Return the [x, y] coordinate for the center point of the cell that contains the specified text.  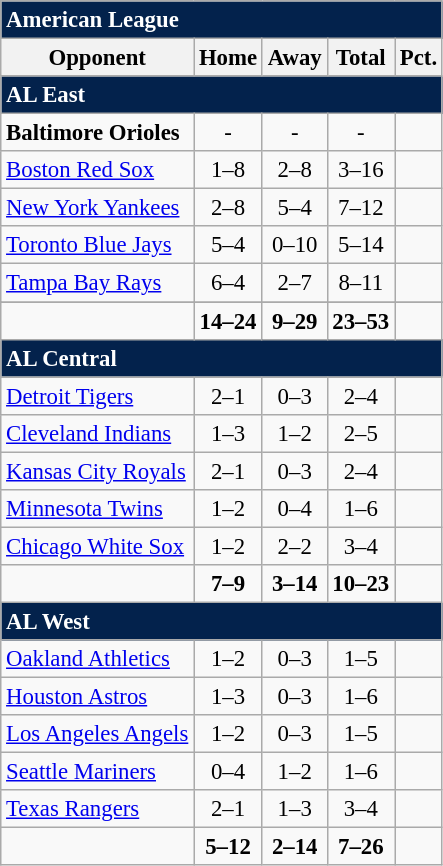
Houston Astros [98, 697]
2–7 [294, 283]
Baltimore Orioles [98, 133]
7–26 [361, 847]
American League [222, 20]
Oakland Athletics [98, 659]
23–53 [361, 321]
2–2 [294, 546]
2–5 [361, 433]
Toronto Blue Jays [98, 245]
AL East [222, 95]
3–16 [361, 170]
New York Yankees [98, 208]
2–14 [294, 847]
Cleveland Indians [98, 433]
5–12 [228, 847]
8–11 [361, 283]
Home [228, 58]
Chicago White Sox [98, 546]
AL Central [222, 358]
7–9 [228, 584]
Total [361, 58]
0–10 [294, 245]
14–24 [228, 321]
Minnesota Twins [98, 509]
3–14 [294, 584]
1–8 [228, 170]
Kansas City Royals [98, 471]
Boston Red Sox [98, 170]
Seattle Mariners [98, 772]
Los Angeles Angels [98, 734]
AL West [222, 621]
Opponent [98, 58]
9–29 [294, 321]
6–4 [228, 283]
Texas Rangers [98, 809]
10–23 [361, 584]
Tampa Bay Rays [98, 283]
Detroit Tigers [98, 396]
Pct. [419, 58]
5–14 [361, 245]
Away [294, 58]
7–12 [361, 208]
